Return the (X, Y) coordinate for the center point of the cell that contains the specified text.  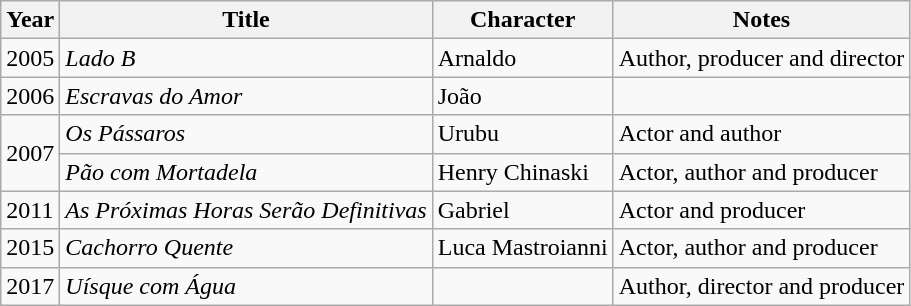
Cachorro Quente (246, 248)
Actor and author (762, 134)
Title (246, 20)
Luca Mastroianni (522, 248)
Pão com Mortadela (246, 172)
Lado B (246, 58)
2007 (30, 153)
Actor and producer (762, 210)
Henry Chinaski (522, 172)
As Próximas Horas Serão Definitivas (246, 210)
Character (522, 20)
2011 (30, 210)
Urubu (522, 134)
2015 (30, 248)
Uísque com Água (246, 286)
2017 (30, 286)
Arnaldo (522, 58)
João (522, 96)
Year (30, 20)
Gabriel (522, 210)
2006 (30, 96)
Author, producer and director (762, 58)
2005 (30, 58)
Author, director and producer (762, 286)
Os Pássaros (246, 134)
Notes (762, 20)
Escravas do Amor (246, 96)
